Locate the cell with the specified text and output its (x, y) center coordinate. 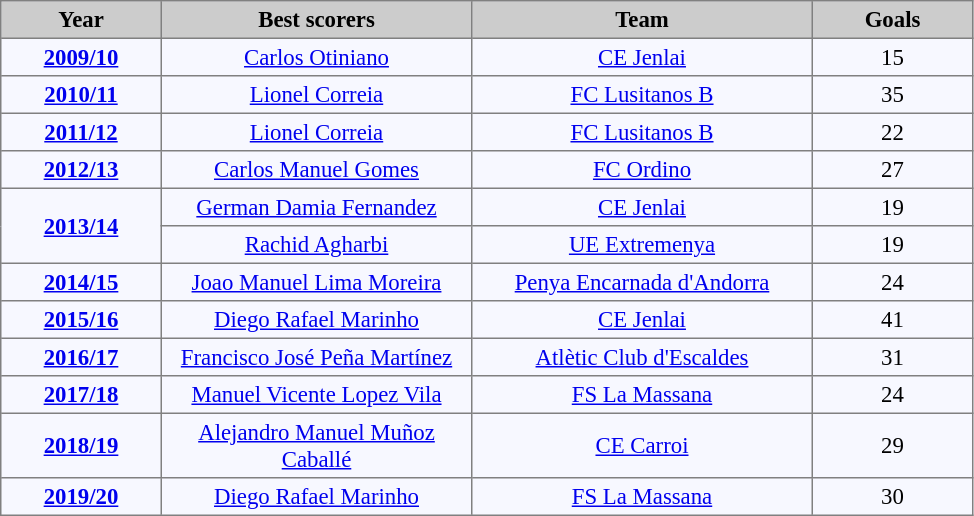
Francisco José Peña Martínez (316, 357)
2018/19 (81, 445)
Carlos Manuel Gomes (316, 170)
29 (892, 445)
2019/20 (81, 497)
Goals (892, 20)
CE Carroi (642, 445)
2017/18 (81, 395)
27 (892, 170)
Best scorers (316, 20)
Team (642, 20)
2009/10 (81, 57)
2011/12 (81, 132)
2012/13 (81, 170)
Rachid Agharbi (316, 245)
2014/15 (81, 282)
15 (892, 57)
22 (892, 132)
35 (892, 95)
30 (892, 497)
Carlos Otiniano (316, 57)
Penya Encarnada d'Andorra (642, 282)
2013/14 (81, 226)
2016/17 (81, 357)
FC Ordino (642, 170)
Atlètic Club d'Escaldes (642, 357)
German Damia Fernandez (316, 207)
2015/16 (81, 320)
Year (81, 20)
Alejandro Manuel Muñoz Caballé (316, 445)
31 (892, 357)
41 (892, 320)
Manuel Vicente Lopez Vila (316, 395)
Joao Manuel Lima Moreira (316, 282)
2010/11 (81, 95)
UE Extremenya (642, 245)
